For the text-containing cell, return its midpoint in [x, y] coordinate format. 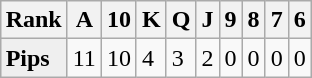
3 [181, 58]
Pips [34, 58]
6 [300, 20]
4 [151, 58]
7 [276, 20]
8 [254, 20]
Q [181, 20]
2 [208, 58]
9 [230, 20]
J [208, 20]
Rank [34, 20]
K [151, 20]
A [84, 20]
11 [84, 58]
